Output the [X, Y] coordinate of the center of the cell containing the given text.  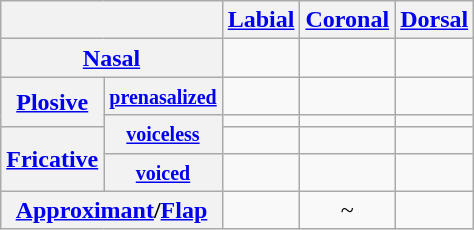
Labial [261, 20]
~ [348, 210]
prenasalized [163, 96]
Nasal [112, 58]
voiced [163, 172]
Dorsal [434, 20]
Approximant/Flap [112, 210]
Plosive [52, 102]
Coronal [348, 20]
Fricative [52, 158]
voiceless [163, 134]
